Find where the given text appears and provide that cell's center as [x, y] coordinate. 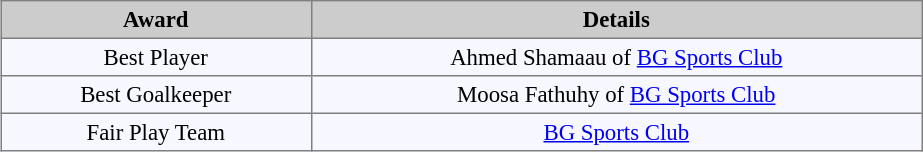
Best Player [155, 57]
Details [616, 20]
Ahmed Shamaau of BG Sports Club [616, 57]
BG Sports Club [616, 132]
Award [155, 20]
Best Goalkeeper [155, 95]
Fair Play Team [155, 132]
Moosa Fathuhy of BG Sports Club [616, 95]
